Find where the given text appears and provide that cell's center as (x, y) coordinate. 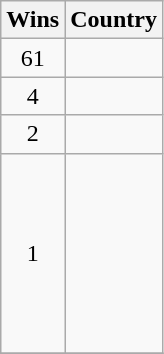
Country (114, 20)
61 (33, 58)
1 (33, 253)
4 (33, 96)
Wins (33, 20)
2 (33, 134)
